Determine the [x, y] coordinate at the center of the cell enclosing the given text.  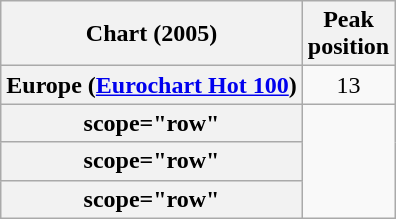
Chart (2005) [152, 34]
Peakposition [348, 34]
Europe (Eurochart Hot 100) [152, 85]
13 [348, 85]
